Detect which cell encompasses the target text, then output its [X, Y] center coordinate. 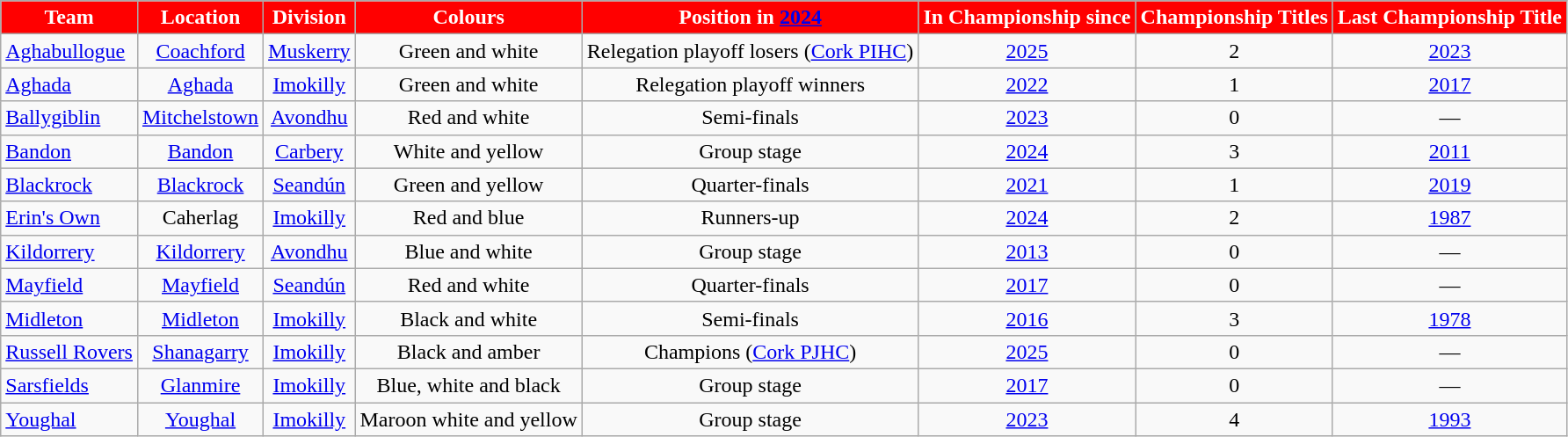
Green and yellow [468, 185]
Russell Rovers [69, 352]
Coachford [200, 51]
Position in 2024 [751, 18]
Relegation playoff winners [751, 84]
Shanagarry [200, 352]
Team [69, 18]
Relegation playoff losers (Cork PIHC) [751, 51]
Glanmire [200, 385]
Caherlag [200, 218]
2019 [1449, 185]
Carbery [309, 151]
Aghabullogue [69, 51]
2021 [1027, 185]
In Championship since [1027, 18]
Black and amber [468, 352]
2011 [1449, 151]
Colours [468, 18]
Ballygiblin [69, 118]
4 [1234, 419]
Maroon white and yellow [468, 419]
Blue, white and black [468, 385]
Championship Titles [1234, 18]
Erin's Own [69, 218]
1993 [1449, 419]
Black and white [468, 318]
Muskerry [309, 51]
2016 [1027, 318]
Champions (Cork PJHC) [751, 352]
2013 [1027, 251]
2022 [1027, 84]
Last Championship Title [1449, 18]
1978 [1449, 318]
White and yellow [468, 151]
Runners-up [751, 218]
Sarsfields [69, 385]
Location [200, 18]
Red and blue [468, 218]
Blue and white [468, 251]
Mitchelstown [200, 118]
1987 [1449, 218]
Division [309, 18]
